Pinpoint the cell where the given text exists, returning its (X, Y) midpoint coordinate. 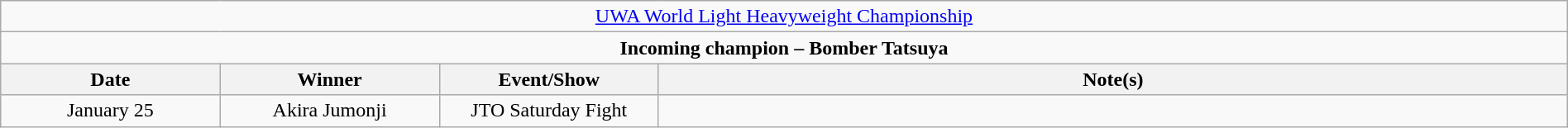
Event/Show (549, 79)
Note(s) (1113, 79)
January 25 (111, 111)
Incoming champion – Bomber Tatsuya (784, 48)
UWA World Light Heavyweight Championship (784, 17)
JTO Saturday Fight (549, 111)
Winner (329, 79)
Akira Jumonji (329, 111)
Date (111, 79)
